Scan for the cell matching the given text and deliver its (x, y) coordinate at center. 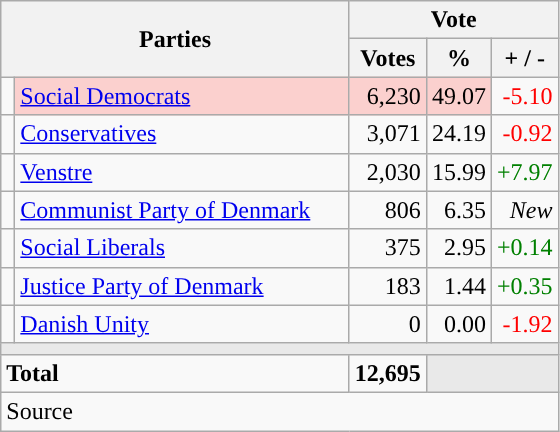
Social Liberals (182, 248)
15.99 (458, 172)
Vote (454, 20)
-0.92 (524, 134)
Communist Party of Denmark (182, 210)
12,695 (388, 373)
+0.35 (524, 286)
Votes (388, 58)
49.07 (458, 96)
806 (388, 210)
0 (388, 324)
Venstre (182, 172)
Justice Party of Denmark (182, 286)
375 (388, 248)
0.00 (458, 324)
+ / - (524, 58)
Conservatives (182, 134)
183 (388, 286)
Total (176, 373)
+0.14 (524, 248)
Social Democrats (182, 96)
2,030 (388, 172)
Parties (176, 39)
6,230 (388, 96)
New (524, 210)
-5.10 (524, 96)
24.19 (458, 134)
-1.92 (524, 324)
+7.97 (524, 172)
6.35 (458, 210)
Danish Unity (182, 324)
Source (280, 411)
3,071 (388, 134)
% (458, 58)
2.95 (458, 248)
1.44 (458, 286)
